Extract the (X, Y) coordinate from the center of the cell holding the provided text.  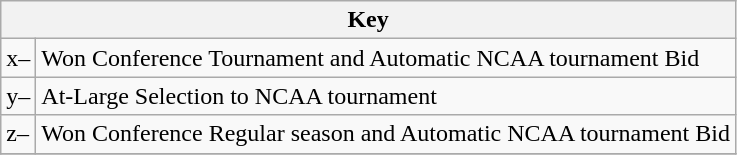
At-Large Selection to NCAA tournament (386, 96)
y– (18, 96)
z– (18, 134)
Won Conference Regular season and Automatic NCAA tournament Bid (386, 134)
Won Conference Tournament and Automatic NCAA tournament Bid (386, 58)
Key (368, 20)
x– (18, 58)
